Return the (x, y) coordinate for the center point of the cell that contains the specified text.  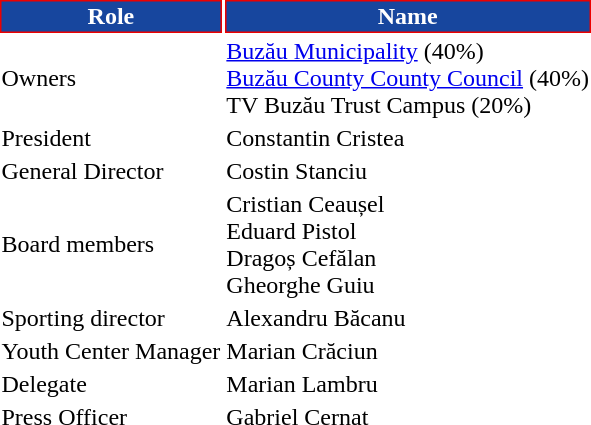
President (111, 138)
Sporting director (111, 318)
Name (408, 16)
Costin Stanciu (408, 171)
Cristian Ceaușel Eduard Pistol Dragoș Cefălan Gheorghe Guiu (408, 244)
Delegate (111, 384)
Role (111, 16)
Buzău Municipality (40%) Buzău County County Council (40%) TV Buzău Trust Campus (20%) (408, 78)
Marian Lambru (408, 384)
Owners (111, 78)
Youth Center Manager (111, 351)
General Director (111, 171)
Board members (111, 244)
Alexandru Băcanu (408, 318)
Marian Crăciun (408, 351)
Constantin Cristea (408, 138)
